Provide the [X, Y] coordinate of the cell's center where the given text is located.  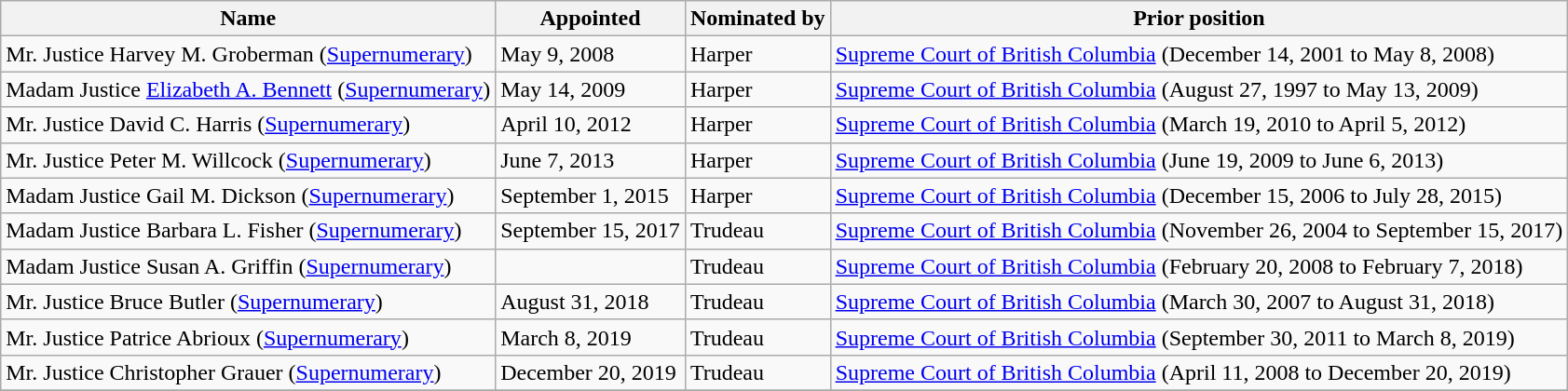
Mr. Justice Harvey M. Groberman (Supernumerary) [248, 54]
Mr. Justice Peter M. Willcock (Supernumerary) [248, 160]
Mr. Justice Bruce Butler (Supernumerary) [248, 302]
April 10, 2012 [591, 125]
Madam Justice Susan A. Griffin (Supernumerary) [248, 266]
Mr. Justice Christopher Grauer (Supernumerary) [248, 372]
Supreme Court of British Columbia (February 20, 2008 to February 7, 2018) [1199, 266]
Prior position [1199, 19]
Mr. Justice David C. Harris (Supernumerary) [248, 125]
Madam Justice Elizabeth A. Bennett (Supernumerary) [248, 89]
March 8, 2019 [591, 337]
Supreme Court of British Columbia (December 15, 2006 to July 28, 2015) [1199, 195]
Name [248, 19]
May 9, 2008 [591, 54]
Appointed [591, 19]
September 1, 2015 [591, 195]
September 15, 2017 [591, 231]
Mr. Justice Patrice Abrioux (Supernumerary) [248, 337]
Madam Justice Gail M. Dickson (Supernumerary) [248, 195]
Supreme Court of British Columbia (March 19, 2010 to April 5, 2012) [1199, 125]
August 31, 2018 [591, 302]
Supreme Court of British Columbia (June 19, 2009 to June 6, 2013) [1199, 160]
Supreme Court of British Columbia (September 30, 2011 to March 8, 2019) [1199, 337]
May 14, 2009 [591, 89]
Supreme Court of British Columbia (December 14, 2001 to May 8, 2008) [1199, 54]
Nominated by [757, 19]
June 7, 2013 [591, 160]
Madam Justice Barbara L. Fisher (Supernumerary) [248, 231]
Supreme Court of British Columbia (August 27, 1997 to May 13, 2009) [1199, 89]
Supreme Court of British Columbia (November 26, 2004 to September 15, 2017) [1199, 231]
Supreme Court of British Columbia (April 11, 2008 to December 20, 2019) [1199, 372]
Supreme Court of British Columbia (March 30, 2007 to August 31, 2018) [1199, 302]
December 20, 2019 [591, 372]
